Determine the (x, y) coordinate at the center of the cell enclosing the given text.  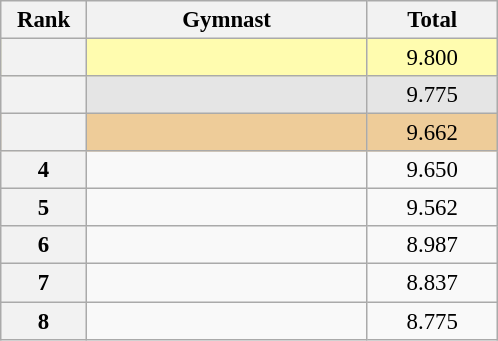
6 (44, 245)
9.662 (432, 133)
9.800 (432, 58)
Rank (44, 20)
4 (44, 170)
Total (432, 20)
8 (44, 321)
9.775 (432, 95)
5 (44, 208)
7 (44, 283)
8.775 (432, 321)
8.837 (432, 283)
8.987 (432, 245)
9.562 (432, 208)
9.650 (432, 170)
Gymnast (226, 20)
